Extract the (x, y) coordinate from the center of the cell holding the provided text.  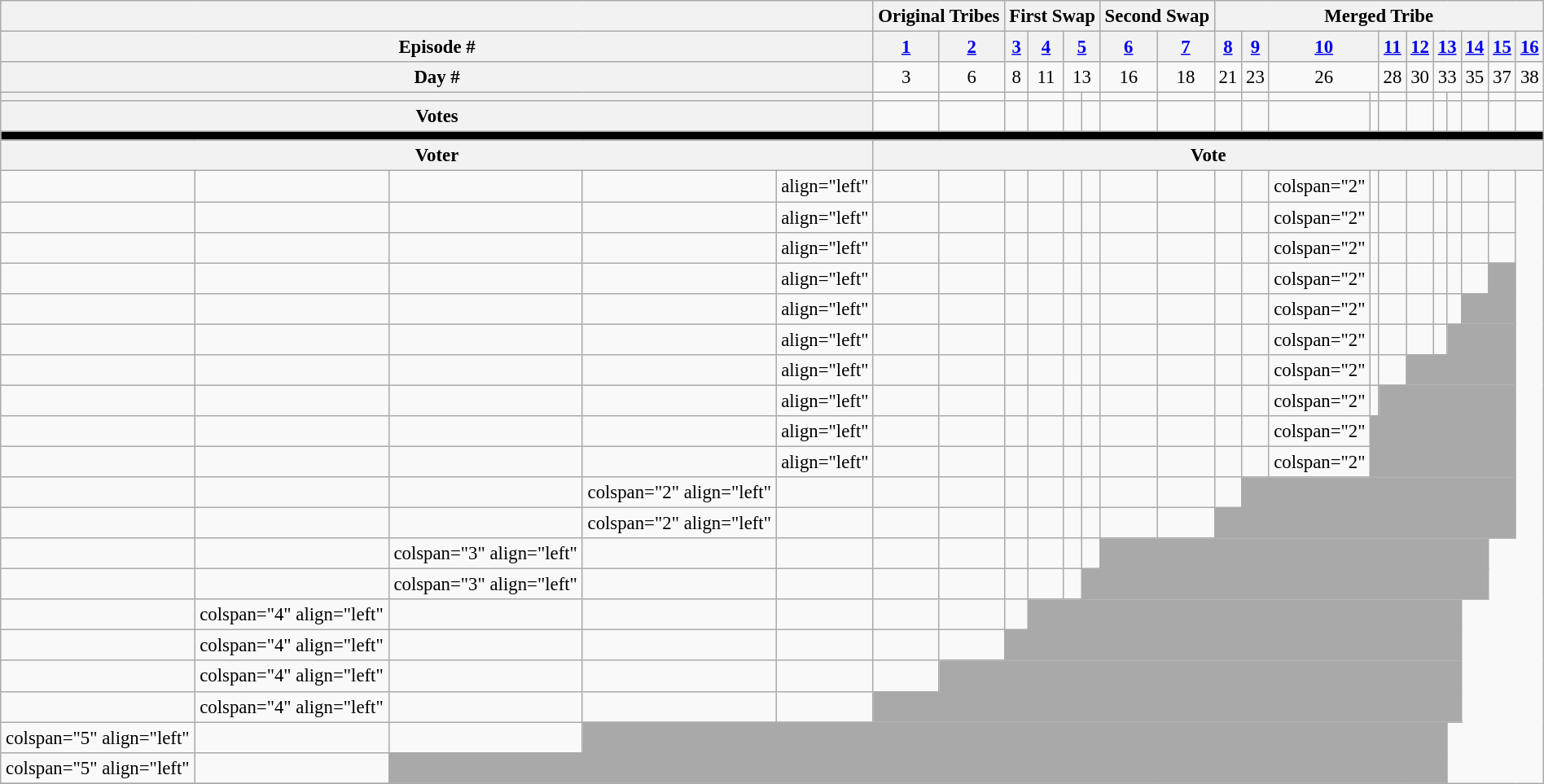
35 (1475, 77)
Merged Tribe (1379, 16)
18 (1186, 77)
23 (1256, 77)
21 (1228, 77)
12 (1420, 47)
7 (1186, 47)
4 (1046, 47)
2 (972, 47)
Vote (1208, 155)
Episode # (437, 47)
Second Swap (1157, 16)
28 (1393, 77)
5 (1081, 47)
10 (1324, 47)
Voter (437, 155)
26 (1324, 77)
1 (906, 47)
33 (1447, 77)
30 (1420, 77)
14 (1475, 47)
15 (1502, 47)
Original Tribes (938, 16)
38 (1529, 77)
37 (1502, 77)
9 (1256, 47)
Day # (437, 77)
Votes (437, 116)
First Swap (1052, 16)
